Determine the (X, Y) coordinate at the center of the cell enclosing the given text.  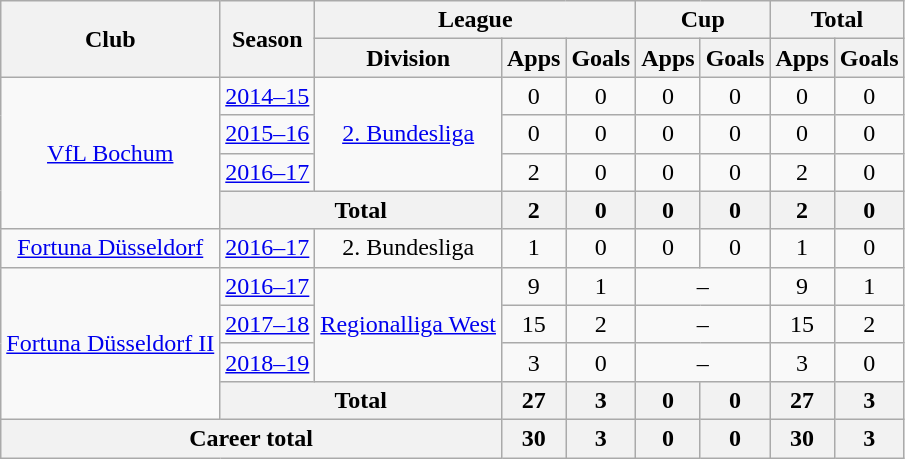
2015–16 (268, 134)
Club (110, 39)
League (476, 20)
2018–19 (268, 362)
Fortuna Düsseldorf (110, 248)
Division (408, 58)
2014–15 (268, 96)
Cup (703, 20)
VfL Bochum (110, 153)
2017–18 (268, 324)
Season (268, 39)
Fortuna Düsseldorf II (110, 343)
Regionalliga West (408, 324)
Career total (252, 438)
